Search for the cell housing the specified text and yield its [x, y] center coordinate. 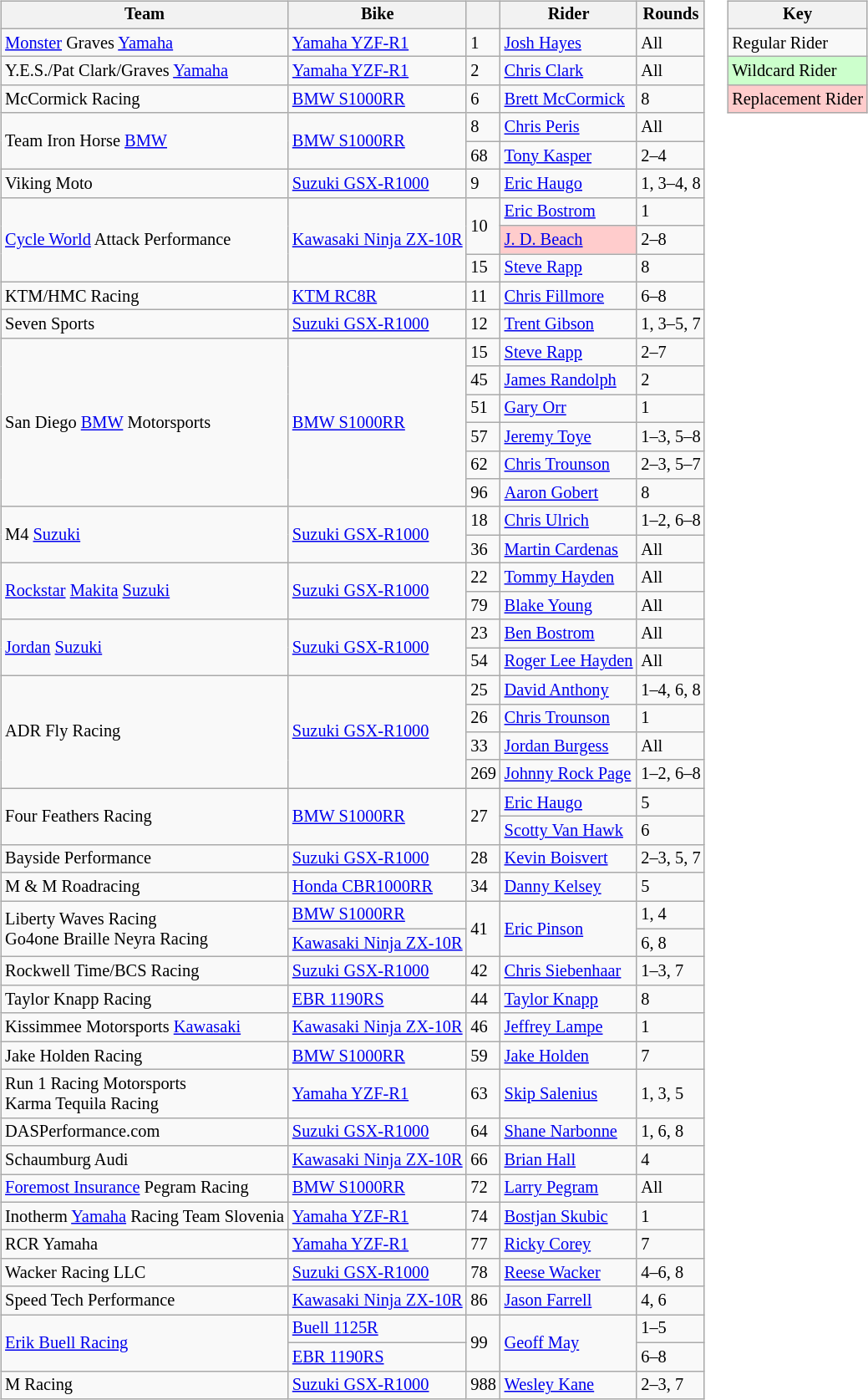
96 [483, 493]
Jeremy Toye [569, 436]
KTM/HMC Racing [145, 296]
Rounds [670, 15]
72 [483, 1189]
1–3, 7 [670, 971]
45 [483, 380]
66 [483, 1160]
4–6, 8 [670, 1273]
28 [483, 858]
1, 3–4, 8 [670, 184]
M & M Roadracing [145, 887]
Jeffrey Lampe [569, 1027]
11 [483, 296]
Liberty Waves RacingGo4one Braille Neyra Racing [145, 929]
Foremost Insurance Pegram Racing [145, 1189]
Honda CBR1000RR [378, 887]
27 [483, 816]
2–3, 7 [670, 1385]
68 [483, 155]
2–8 [670, 240]
Kissimmee Motorsports Kawasaki [145, 1027]
Tommy Hayden [569, 578]
Eric Bostrom [569, 211]
Schaumburg Audi [145, 1160]
Taylor Knapp Racing [145, 1000]
Ben Bostrom [569, 634]
Skip Salenius [569, 1094]
Run 1 Racing MotorsportsKarma Tequila Racing [145, 1094]
Kevin Boisvert [569, 858]
Trent Gibson [569, 324]
54 [483, 662]
M4 Suzuki [145, 535]
59 [483, 1056]
2–7 [670, 353]
Johnny Rock Page [569, 774]
Chris Ulrich [569, 521]
McCormick Racing [145, 99]
99 [483, 1342]
Replacement Rider [797, 99]
M Racing [145, 1385]
1, 4 [670, 915]
1, 3–5, 7 [670, 324]
269 [483, 774]
Chris Siebenhaar [569, 971]
9 [483, 184]
63 [483, 1094]
Wildcard Rider [797, 71]
Team [145, 15]
Viking Moto [145, 184]
4, 6 [670, 1301]
62 [483, 465]
Aaron Gobert [569, 493]
57 [483, 436]
Key [797, 15]
1–3, 5–8 [670, 436]
Four Feathers Racing [145, 816]
78 [483, 1273]
KTM RC8R [378, 296]
Chris Clark [569, 71]
1–5 [670, 1329]
Roger Lee Hayden [569, 662]
Regular Rider [797, 43]
Larry Pegram [569, 1189]
Taylor Knapp [569, 1000]
Rockwell Time/BCS Racing [145, 971]
Bike [378, 15]
Jake Holden Racing [145, 1056]
RCR Yamaha [145, 1245]
988 [483, 1385]
ADR Fly Racing [145, 732]
Chris Peris [569, 127]
Buell 1125R [378, 1329]
Seven Sports [145, 324]
Eric Pinson [569, 929]
David Anthony [569, 690]
Monster Graves Yamaha [145, 43]
Brian Hall [569, 1160]
Blake Young [569, 605]
Reese Wacker [569, 1273]
James Randolph [569, 380]
18 [483, 521]
64 [483, 1132]
33 [483, 746]
J. D. Beach [569, 240]
2–4 [670, 155]
DASPerformance.com [145, 1132]
Speed Tech Performance [145, 1301]
San Diego BMW Motorsports [145, 423]
Jake Holden [569, 1056]
Ricky Corey [569, 1245]
41 [483, 929]
Josh Hayes [569, 43]
Jordan Suzuki [145, 647]
25 [483, 690]
4 [670, 1160]
Brett McCormick [569, 99]
Bayside Performance [145, 858]
Danny Kelsey [569, 887]
Shane Narbonne [569, 1132]
Rockstar Makita Suzuki [145, 592]
Wesley Kane [569, 1385]
Erik Buell Racing [145, 1342]
26 [483, 718]
79 [483, 605]
46 [483, 1027]
Bostjan Skubic [569, 1216]
6, 8 [670, 943]
86 [483, 1301]
42 [483, 971]
Team Iron Horse BMW [145, 140]
Martin Cardenas [569, 549]
1, 3, 5 [670, 1094]
36 [483, 549]
51 [483, 409]
10 [483, 226]
34 [483, 887]
Rider [569, 15]
1, 6, 8 [670, 1132]
2–3, 5, 7 [670, 858]
23 [483, 634]
Jordan Burgess [569, 746]
Inotherm Yamaha Racing Team Slovenia [145, 1216]
Y.E.S./Pat Clark/Graves Yamaha [145, 71]
44 [483, 1000]
Jason Farrell [569, 1301]
1–4, 6, 8 [670, 690]
77 [483, 1245]
74 [483, 1216]
Scotty Van Hawk [569, 831]
Gary Orr [569, 409]
Wacker Racing LLC [145, 1273]
Tony Kasper [569, 155]
22 [483, 578]
Cycle World Attack Performance [145, 239]
2–3, 5–7 [670, 465]
12 [483, 324]
Chris Fillmore [569, 296]
Geoff May [569, 1342]
